From the cell containing the given text, extract its center point as [X, Y] coordinate. 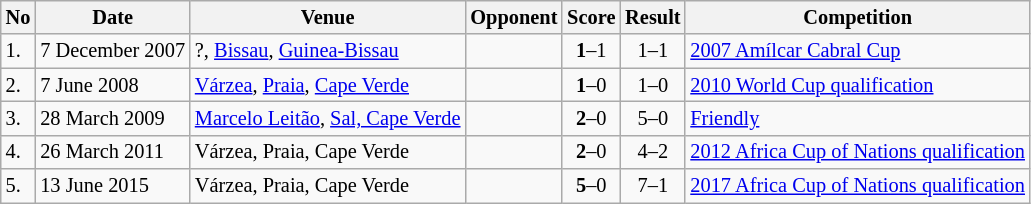
3. [18, 118]
2007 Amílcar Cabral Cup [857, 51]
7–1 [652, 186]
Opponent [514, 17]
Date [112, 17]
28 March 2009 [112, 118]
1. [18, 51]
26 March 2011 [112, 152]
2. [18, 85]
Competition [857, 17]
2017 Africa Cup of Nations qualification [857, 186]
2010 World Cup qualification [857, 85]
Venue [328, 17]
2012 Africa Cup of Nations qualification [857, 152]
5. [18, 186]
Score [591, 17]
7 December 2007 [112, 51]
?, Bissau, Guinea-Bissau [328, 51]
Marcelo Leitão, Sal, Cape Verde [328, 118]
Result [652, 17]
7 June 2008 [112, 85]
4. [18, 152]
4–2 [652, 152]
13 June 2015 [112, 186]
Friendly [857, 118]
No [18, 17]
